For the text-containing cell, return its midpoint in [X, Y] coordinate format. 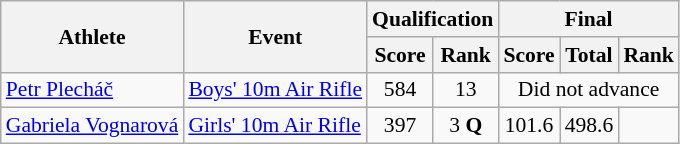
3 Q [466, 126]
Athlete [92, 36]
Gabriela Vognarová [92, 126]
Petr Plecháč [92, 90]
397 [400, 126]
Girls' 10m Air Rifle [275, 126]
Qualification [432, 19]
584 [400, 90]
101.6 [528, 126]
Final [588, 19]
Total [590, 55]
13 [466, 90]
498.6 [590, 126]
Event [275, 36]
Boys' 10m Air Rifle [275, 90]
Did not advance [588, 90]
